Return (x, y) of the center of cell containing provided text 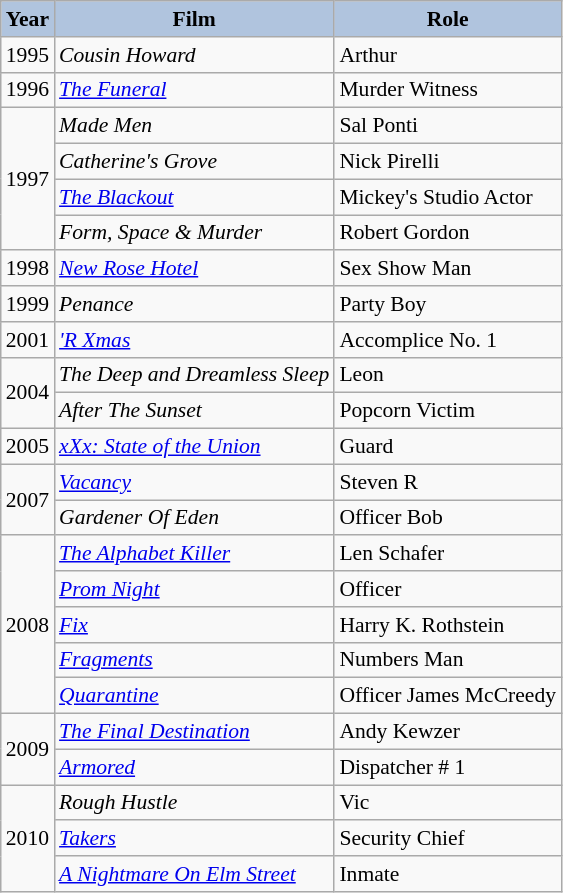
2007 (28, 500)
2004 (28, 392)
Officer (448, 589)
2008 (28, 625)
Inmate (448, 874)
Accomplice No. 1 (448, 340)
The Deep and Dreamless Sleep (194, 375)
1996 (28, 90)
The Blackout (194, 197)
After The Sunset (194, 411)
Harry K. Rothstein (448, 625)
A Nightmare On Elm Street (194, 874)
Steven R (448, 482)
Sex Show Man (448, 269)
Security Chief (448, 839)
Popcorn Victim (448, 411)
Fragments (194, 660)
2001 (28, 340)
Rough Hustle (194, 803)
2005 (28, 447)
Party Boy (448, 304)
Fix (194, 625)
Penance (194, 304)
xXx: State of the Union (194, 447)
Murder Witness (448, 90)
Role (448, 19)
Catherine's Grove (194, 162)
New Rose Hotel (194, 269)
The Final Destination (194, 732)
Mickey's Studio Actor (448, 197)
Vic (448, 803)
Year (28, 19)
Takers (194, 839)
Vacancy (194, 482)
Dispatcher # 1 (448, 767)
Armored (194, 767)
Arthur (448, 55)
1999 (28, 304)
2010 (28, 838)
Robert Gordon (448, 233)
Sal Ponti (448, 126)
Gardener Of Eden (194, 518)
Officer James McCreedy (448, 696)
Prom Night (194, 589)
2009 (28, 750)
Cousin Howard (194, 55)
Officer Bob (448, 518)
Len Schafer (448, 554)
Film (194, 19)
'R Xmas (194, 340)
Nick Pirelli (448, 162)
Quarantine (194, 696)
Form, Space & Murder (194, 233)
1998 (28, 269)
1995 (28, 55)
Andy Kewzer (448, 732)
The Alphabet Killer (194, 554)
The Funeral (194, 90)
Numbers Man (448, 660)
1997 (28, 179)
Guard (448, 447)
Leon (448, 375)
Made Men (194, 126)
